Output the (X, Y) coordinate of the center of the cell containing the given text.  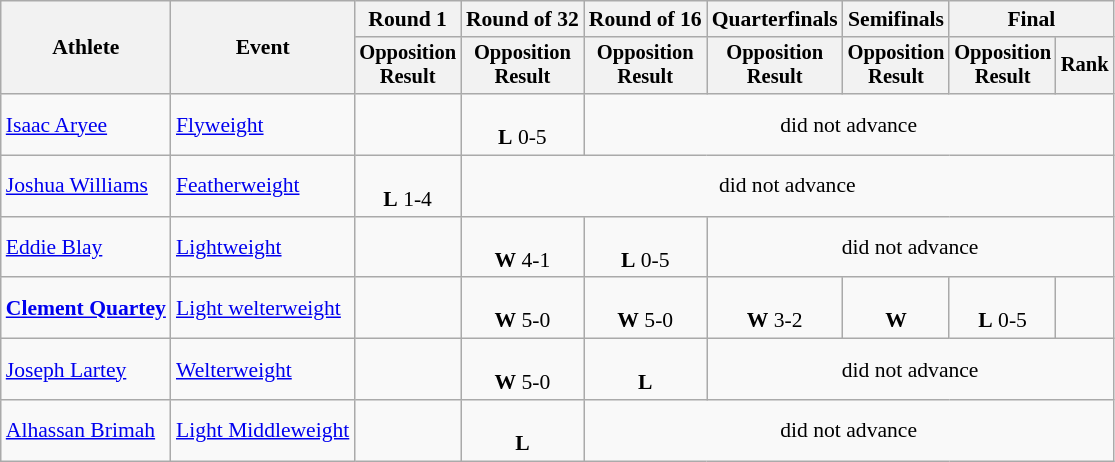
Featherweight (262, 186)
Final (1031, 19)
Joseph Lartey (86, 370)
Welterweight (262, 370)
Clement Quartey (86, 308)
Event (262, 48)
Light welterweight (262, 308)
Alhassan Brimah (86, 430)
Isaac Aryee (86, 124)
W 3-2 (775, 308)
Flyweight (262, 124)
W (896, 308)
Athlete (86, 48)
Round of 32 (522, 19)
W 4-1 (522, 248)
Round of 16 (646, 19)
Rank (1085, 66)
L 1-4 (408, 186)
Round 1 (408, 19)
Quarterfinals (775, 19)
Lightweight (262, 248)
Joshua Williams (86, 186)
Eddie Blay (86, 248)
Semifinals (896, 19)
Light Middleweight (262, 430)
